Identify which cell holds the provided text, then report its [X, Y] central coordinate. 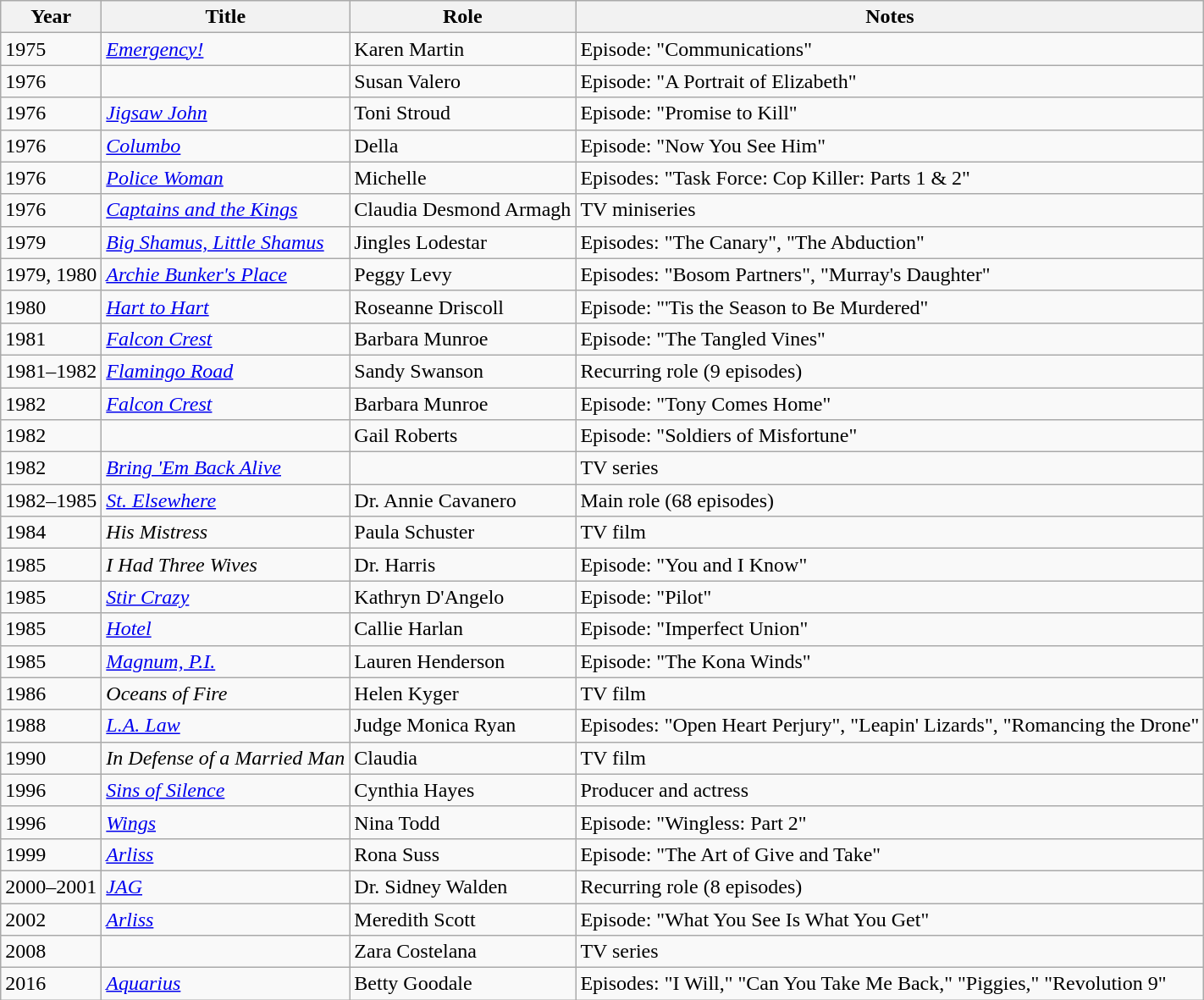
Roseanne Driscoll [462, 307]
Claudia [462, 758]
1990 [51, 758]
Lauren Henderson [462, 661]
Wings [225, 822]
1980 [51, 307]
Role [462, 17]
Stir Crazy [225, 597]
1981–1982 [51, 371]
Episode: "Imperfect Union" [890, 629]
Della [462, 146]
Michelle [462, 178]
Susan Valero [462, 81]
1975 [51, 49]
Zara Costelana [462, 952]
Sandy Swanson [462, 371]
Episode: "Communications" [890, 49]
Hart to Hart [225, 307]
Episode: "A Portrait of Elizabeth" [890, 81]
Episodes: "Open Heart Perjury", "Leapin' Lizards", "Romancing the Drone" [890, 726]
I Had Three Wives [225, 565]
2002 [51, 919]
Callie Harlan [462, 629]
Helen Kyger [462, 693]
His Mistress [225, 533]
Aquarius [225, 984]
Title [225, 17]
2008 [51, 952]
Episode: "The Tangled Vines" [890, 339]
Episodes: "Task Force: Cop Killer: Parts 1 & 2" [890, 178]
1982–1985 [51, 500]
Jingles Lodestar [462, 242]
Episode: "Pilot" [890, 597]
1988 [51, 726]
2016 [51, 984]
Peggy Levy [462, 274]
1979 [51, 242]
Columbo [225, 146]
Episode: "The Art of Give and Take" [890, 854]
Hotel [225, 629]
Emergency! [225, 49]
Oceans of Fire [225, 693]
Recurring role (8 episodes) [890, 887]
Year [51, 17]
1986 [51, 693]
Producer and actress [890, 790]
Cynthia Hayes [462, 790]
Archie Bunker's Place [225, 274]
Gail Roberts [462, 436]
1984 [51, 533]
Episode: "Soldiers of Misfortune" [890, 436]
1979, 1980 [51, 274]
Betty Goodale [462, 984]
Episode: "'Tis the Season to Be Murdered" [890, 307]
Episodes: "I Will," "Can You Take Me Back," "Piggies," "Revolution 9" [890, 984]
Paula Schuster [462, 533]
Episode: "Tony Comes Home" [890, 404]
TV miniseries [890, 210]
Episode: "Wingless: Part 2" [890, 822]
Episode: "You and I Know" [890, 565]
Magnum, P.I. [225, 661]
Notes [890, 17]
Jigsaw John [225, 113]
Dr. Annie Cavanero [462, 500]
Rona Suss [462, 854]
Meredith Scott [462, 919]
Sins of Silence [225, 790]
Dr. Sidney Walden [462, 887]
In Defense of a Married Man [225, 758]
Captains and the Kings [225, 210]
Police Woman [225, 178]
Judge Monica Ryan [462, 726]
Toni Stroud [462, 113]
2000–2001 [51, 887]
Episodes: "Bosom Partners", "Murray's Daughter" [890, 274]
Claudia Desmond Armagh [462, 210]
St. Elsewhere [225, 500]
Episodes: "The Canary", "The Abduction" [890, 242]
Episode: "Now You See Him" [890, 146]
Big Shamus, Little Shamus [225, 242]
L.A. Law [225, 726]
Episode: "What You See Is What You Get" [890, 919]
Main role (68 episodes) [890, 500]
Kathryn D'Angelo [462, 597]
Recurring role (9 episodes) [890, 371]
JAG [225, 887]
Episode: "Promise to Kill" [890, 113]
Bring 'Em Back Alive [225, 468]
Episode: "The Kona Winds" [890, 661]
Nina Todd [462, 822]
1981 [51, 339]
1999 [51, 854]
Flamingo Road [225, 371]
Karen Martin [462, 49]
Dr. Harris [462, 565]
